From the cell containing the given text, extract its center point as [X, Y] coordinate. 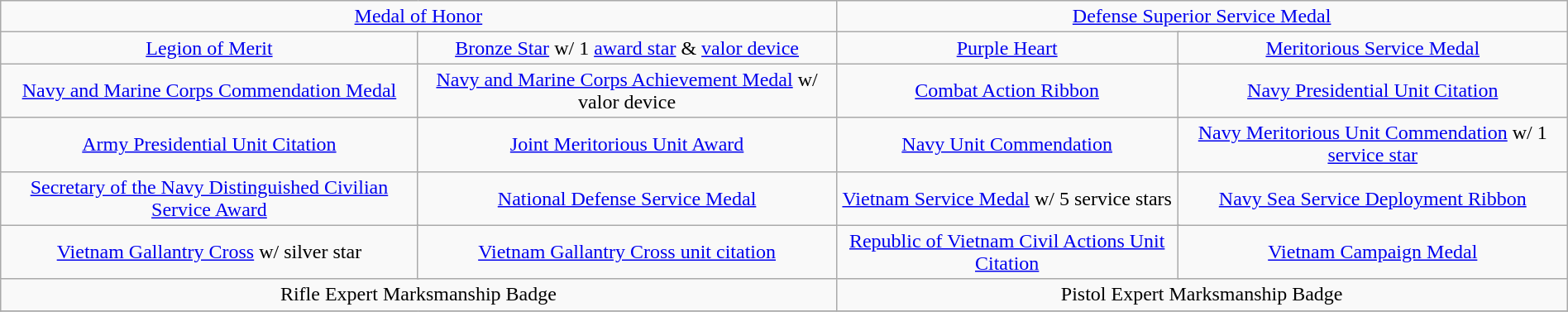
Republic of Vietnam Civil Actions Unit Citation [1007, 252]
Pistol Expert Marksmanship Badge [1202, 295]
Army Presidential Unit Citation [209, 144]
Navy and Marine Corps Commendation Medal [209, 91]
Legion of Merit [209, 48]
Vietnam Campaign Medal [1373, 252]
Rifle Expert Marksmanship Badge [418, 295]
Navy Unit Commendation [1007, 144]
Vietnam Gallantry Cross w/ silver star [209, 252]
Vietnam Gallantry Cross unit citation [627, 252]
National Defense Service Medal [627, 199]
Medal of Honor [418, 17]
Meritorious Service Medal [1373, 48]
Combat Action Ribbon [1007, 91]
Joint Meritorious Unit Award [627, 144]
Navy Presidential Unit Citation [1373, 91]
Defense Superior Service Medal [1202, 17]
Navy and Marine Corps Achievement Medal w/ valor device [627, 91]
Bronze Star w/ 1 award star & valor device [627, 48]
Navy Meritorious Unit Commendation w/ 1 service star [1373, 144]
Purple Heart [1007, 48]
Vietnam Service Medal w/ 5 service stars [1007, 199]
Navy Sea Service Deployment Ribbon [1373, 199]
Secretary of the Navy Distinguished Civilian Service Award [209, 199]
